Determine the (X, Y) coordinate at the center of the cell enclosing the given text.  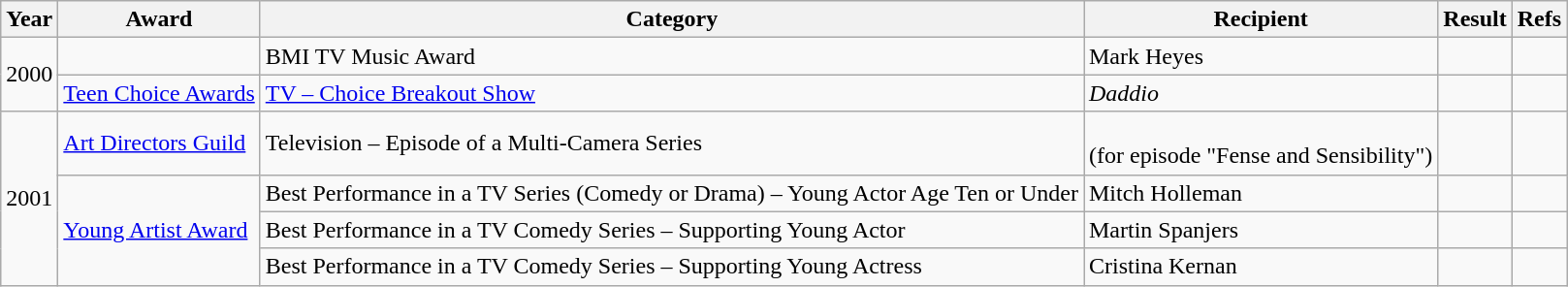
Best Performance in a TV Comedy Series – Supporting Young Actor (671, 230)
TV – Choice Breakout Show (671, 93)
BMI TV Music Award (671, 56)
Daddio (1261, 93)
Best Performance in a TV Comedy Series – Supporting Young Actress (671, 267)
Art Directors Guild (159, 143)
Result (1475, 19)
Year (29, 19)
Recipient (1261, 19)
(for episode "Fense and Sensibility") (1261, 143)
Young Artist Award (159, 230)
Mark Heyes (1261, 56)
Television – Episode of a Multi-Camera Series (671, 143)
Cristina Kernan (1261, 267)
2000 (29, 75)
Category (671, 19)
Martin Spanjers (1261, 230)
Award (159, 19)
Mitch Holleman (1261, 193)
Refs (1539, 19)
Teen Choice Awards (159, 93)
2001 (29, 198)
Best Performance in a TV Series (Comedy or Drama) – Young Actor Age Ten or Under (671, 193)
